Find where the given text appears and provide that cell's center as (x, y) coordinate. 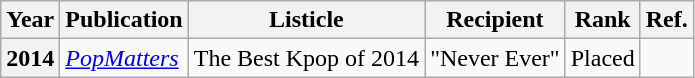
2014 (30, 58)
Recipient (496, 20)
Publication (124, 20)
Ref. (666, 20)
PopMatters (124, 58)
Placed (602, 58)
"Never Ever" (496, 58)
Rank (602, 20)
Year (30, 20)
The Best Kpop of 2014 (306, 58)
Listicle (306, 20)
